Scan for the cell matching the given text and deliver its (X, Y) coordinate at center. 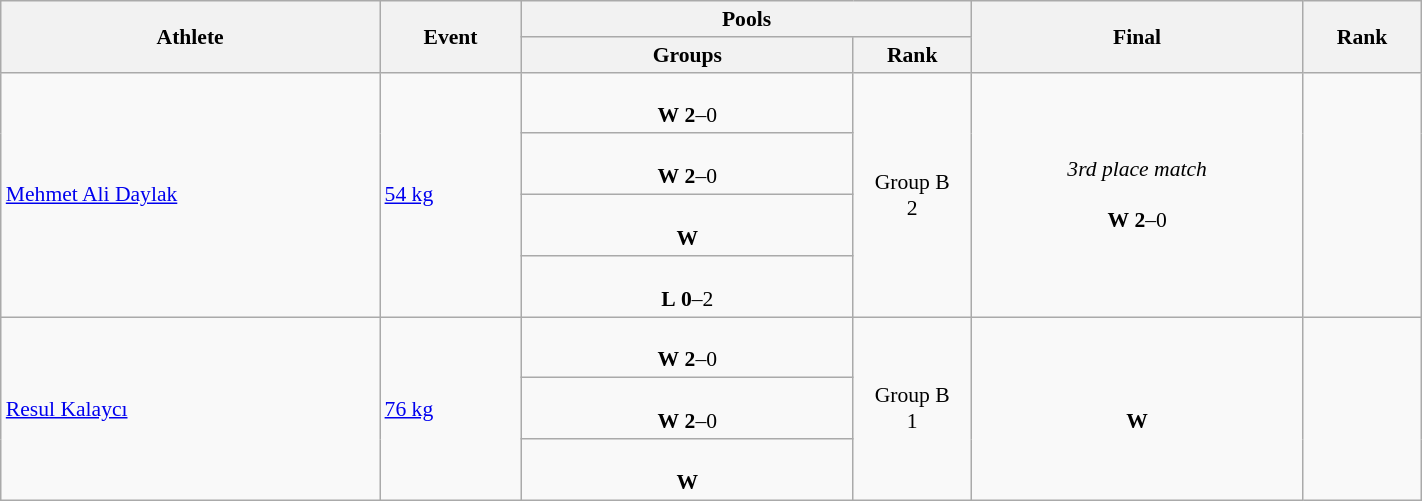
L 0–2 (688, 286)
Pools (747, 19)
Mehmet Ali Daylak (190, 194)
76 kg (451, 408)
Final (1136, 36)
54 kg (451, 194)
Event (451, 36)
Group B2 (912, 194)
Groups (688, 55)
3rd place matchW 2–0 (1136, 194)
Athlete (190, 36)
Group B1 (912, 408)
Resul Kalaycı (190, 408)
